Find where the given text appears and provide that cell's center as (X, Y) coordinate. 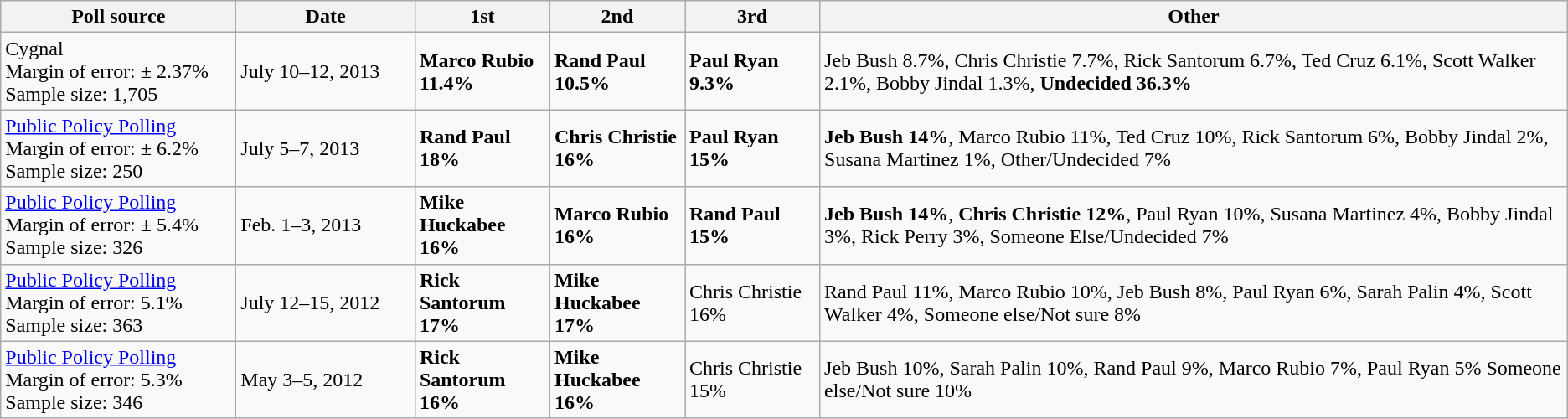
2nd (616, 17)
Date (326, 17)
July 10–12, 2013 (326, 71)
CygnalMargin of error: ± 2.37% Sample size: 1,705 (119, 71)
1st (482, 17)
Rick Santorum17% (482, 303)
Rand Paul10.5% (616, 71)
Rand Paul18% (482, 148)
Marco Rubio16% (616, 225)
July 5–7, 2013 (326, 148)
3rd (752, 17)
Paul Ryan15% (752, 148)
Rick Santorum16% (482, 380)
Jeb Bush 10%, Sarah Palin 10%, Rand Paul 9%, Marco Rubio 7%, Paul Ryan 5% Someone else/Not sure 10% (1194, 380)
Public Policy PollingMargin of error: ± 6.2% Sample size: 250 (119, 148)
July 12–15, 2012 (326, 303)
Paul Ryan9.3% (752, 71)
Chris Christie15% (752, 380)
Jeb Bush 8.7%, Chris Christie 7.7%, Rick Santorum 6.7%, Ted Cruz 6.1%, Scott Walker 2.1%, Bobby Jindal 1.3%, Undecided 36.3% (1194, 71)
Public Policy PollingMargin of error: 5.3% Sample size: 346 (119, 380)
May 3–5, 2012 (326, 380)
Rand Paul15% (752, 225)
Mike Huckabee17% (616, 303)
Marco Rubio11.4% (482, 71)
Jeb Bush 14%, Chris Christie 12%, Paul Ryan 10%, Susana Martinez 4%, Bobby Jindal 3%, Rick Perry 3%, Someone Else/Undecided 7% (1194, 225)
Other (1194, 17)
Feb. 1–3, 2013 (326, 225)
Poll source (119, 17)
Rand Paul 11%, Marco Rubio 10%, Jeb Bush 8%, Paul Ryan 6%, Sarah Palin 4%, Scott Walker 4%, Someone else/Not sure 8% (1194, 303)
Jeb Bush 14%, Marco Rubio 11%, Ted Cruz 10%, Rick Santorum 6%, Bobby Jindal 2%, Susana Martinez 1%, Other/Undecided 7% (1194, 148)
Public Policy PollingMargin of error: ± 5.4% Sample size: 326 (119, 225)
Public Policy PollingMargin of error: 5.1% Sample size: 363 (119, 303)
